Pinpoint the cell where the given text exists, returning its (x, y) midpoint coordinate. 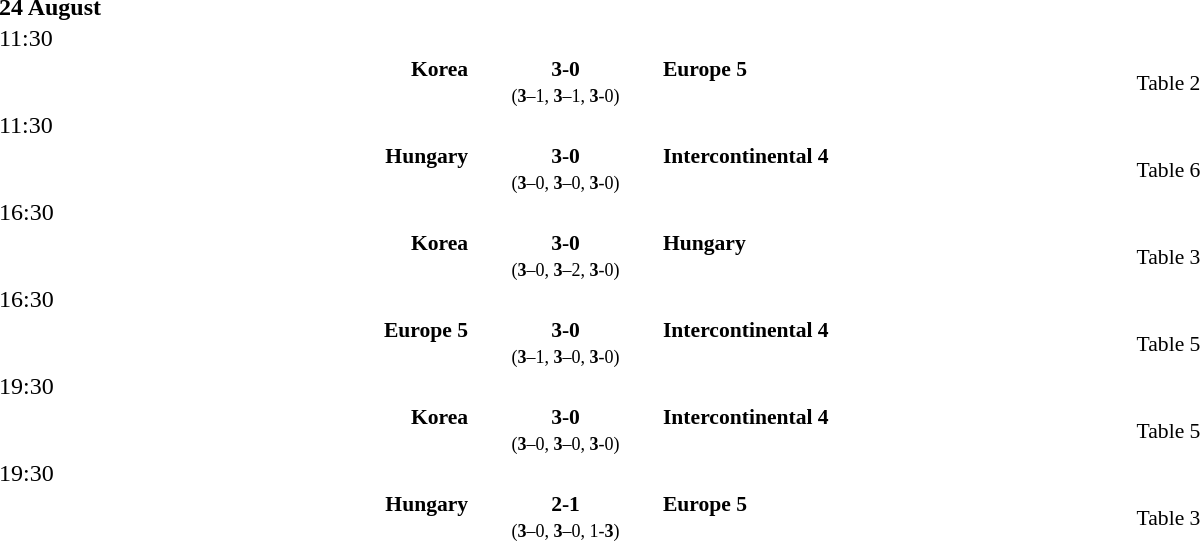
3-0 (3–0, 3–2, 3-0) (566, 256)
3-0 (3–1, 3–1, 3-0) (566, 82)
Europe 5 (897, 82)
3-0 (3–1, 3–0, 3-0) (566, 343)
Hungary (897, 256)
